Detect which cell encompasses the target text, then output its (x, y) center coordinate. 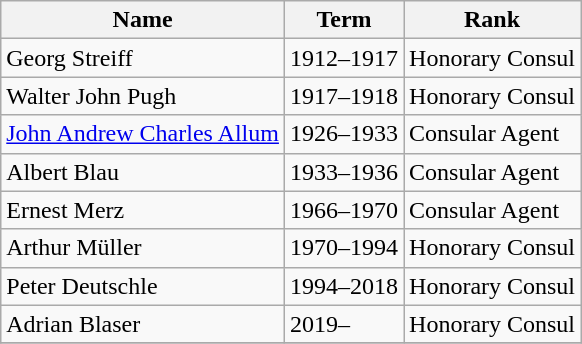
Ernest Merz (143, 210)
Walter John Pugh (143, 96)
1970–1994 (344, 248)
1926–1933 (344, 134)
Georg Streiff (143, 58)
Rank (492, 20)
Term (344, 20)
John Andrew Charles Allum (143, 134)
2019– (344, 324)
Name (143, 20)
1912–1917 (344, 58)
Arthur Müller (143, 248)
Albert Blau (143, 172)
1994–2018 (344, 286)
Peter Deutschle (143, 286)
Adrian Blaser (143, 324)
1933–1936 (344, 172)
1966–1970 (344, 210)
1917–1918 (344, 96)
